Extract the (x, y) coordinate from the center of the cell holding the provided text.  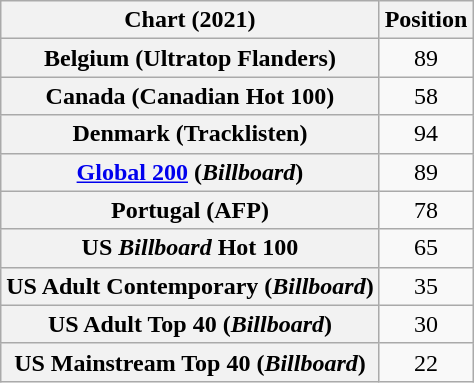
Belgium (Ultratop Flanders) (190, 58)
35 (426, 286)
30 (426, 324)
US Mainstream Top 40 (Billboard) (190, 362)
Position (426, 20)
US Billboard Hot 100 (190, 248)
Portugal (AFP) (190, 210)
Global 200 (Billboard) (190, 172)
78 (426, 210)
Canada (Canadian Hot 100) (190, 96)
Denmark (Tracklisten) (190, 134)
94 (426, 134)
US Adult Contemporary (Billboard) (190, 286)
65 (426, 248)
22 (426, 362)
US Adult Top 40 (Billboard) (190, 324)
58 (426, 96)
Chart (2021) (190, 20)
